Determine the [X, Y] coordinate at the center of the cell enclosing the given text.  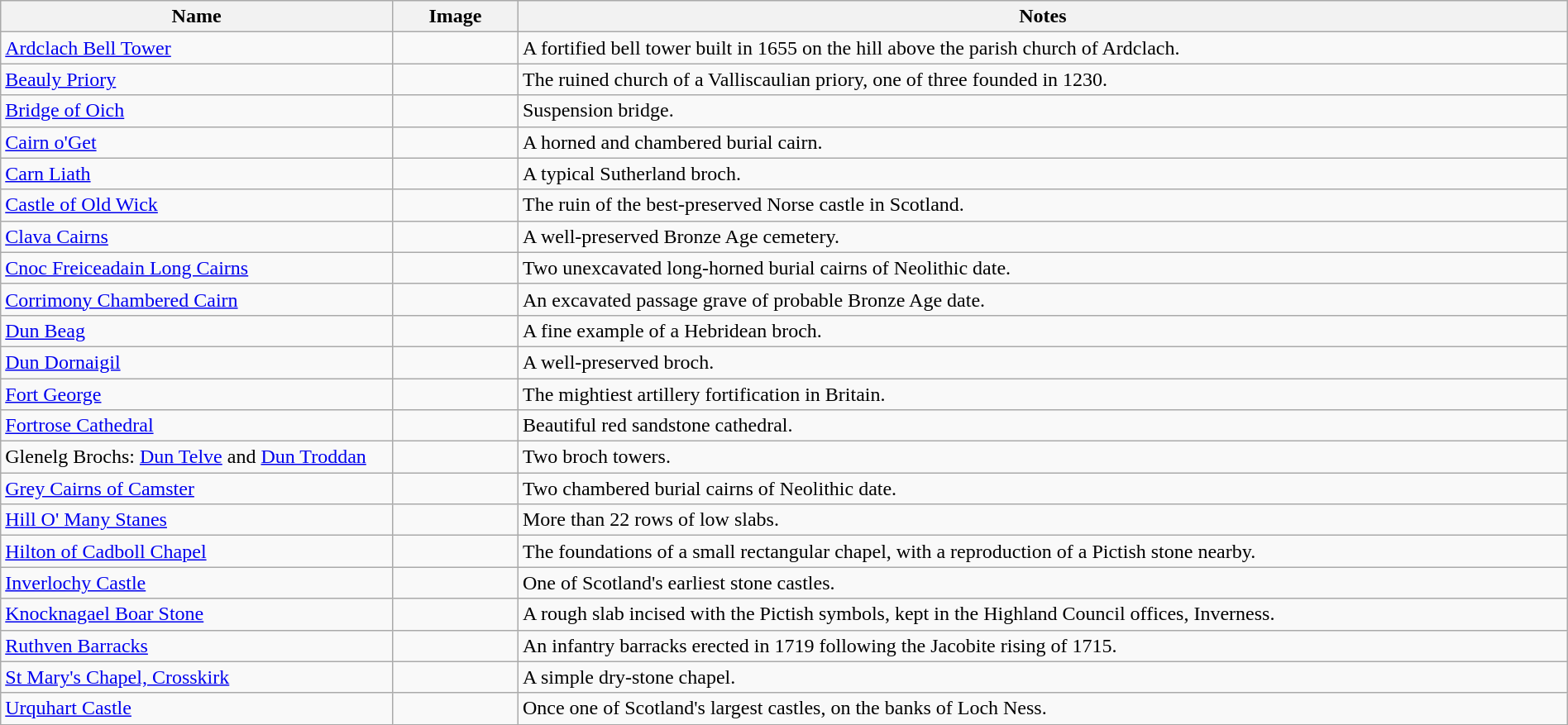
Beauly Priory [197, 79]
Cnoc Freiceadain Long Cairns [197, 268]
The foundations of a small rectangular chapel, with a reproduction of a Pictish stone nearby. [1042, 551]
Beautiful red sandstone cathedral. [1042, 426]
Ruthven Barracks [197, 646]
Glenelg Brochs: Dun Telve and Dun Troddan [197, 457]
Grey Cairns of Camster [197, 489]
Fort George [197, 394]
Two unexcavated long-horned burial cairns of Neolithic date. [1042, 268]
A rough slab incised with the Pictish symbols, kept in the Highland Council offices, Inverness. [1042, 614]
A fine example of a Hebridean broch. [1042, 331]
Bridge of Oich [197, 111]
St Mary's Chapel, Crosskirk [197, 677]
Name [197, 17]
A simple dry-stone chapel. [1042, 677]
A horned and chambered burial cairn. [1042, 142]
Hilton of Cadboll Chapel [197, 551]
Suspension bridge. [1042, 111]
Hill O' Many Stanes [197, 520]
One of Scotland's earliest stone castles. [1042, 583]
An excavated passage grave of probable Bronze Age date. [1042, 299]
A typical Sutherland broch. [1042, 174]
Inverlochy Castle [197, 583]
A well-preserved Bronze Age cemetery. [1042, 236]
An infantry barracks erected in 1719 following the Jacobite rising of 1715. [1042, 646]
Cairn o'Get [197, 142]
The ruined church of a Valliscaulian priory, one of three founded in 1230. [1042, 79]
Ardclach Bell Tower [197, 48]
More than 22 rows of low slabs. [1042, 520]
The ruin of the best-preserved Norse castle in Scotland. [1042, 205]
Fortrose Cathedral [197, 426]
Knocknagael Boar Stone [197, 614]
Notes [1042, 17]
Image [455, 17]
A well-preserved broch. [1042, 362]
Once one of Scotland's largest castles, on the banks of Loch Ness. [1042, 708]
Carn Liath [197, 174]
Two broch towers. [1042, 457]
Clava Cairns [197, 236]
Two chambered burial cairns of Neolithic date. [1042, 489]
Corrimony Chambered Cairn [197, 299]
Urquhart Castle [197, 708]
The mightiest artillery fortification in Britain. [1042, 394]
A fortified bell tower built in 1655 on the hill above the parish church of Ardclach. [1042, 48]
Dun Beag [197, 331]
Castle of Old Wick [197, 205]
Dun Dornaigil [197, 362]
